Identify which cell holds the provided text, then report its (x, y) central coordinate. 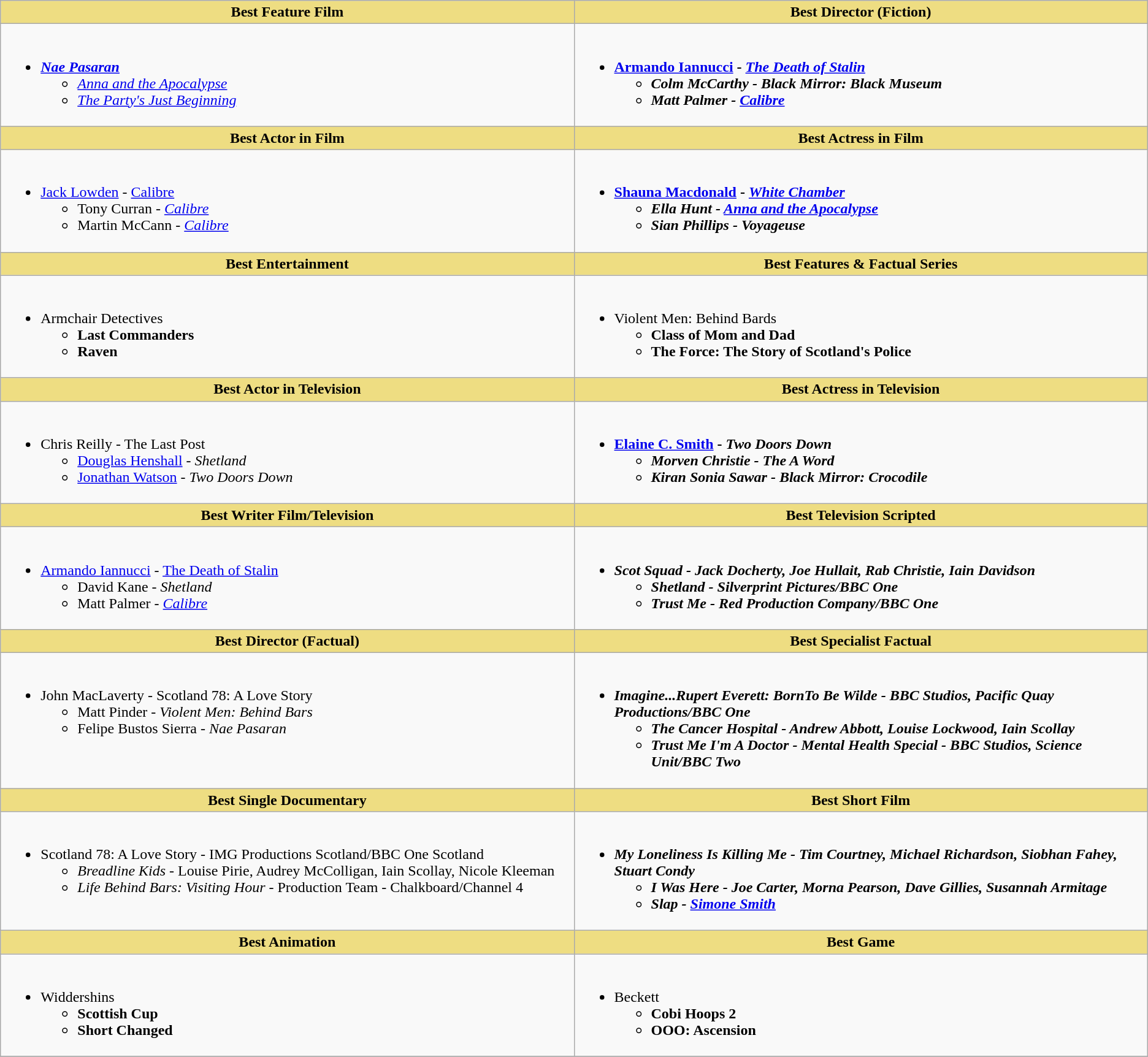
Best Actress in Film (861, 138)
Armando Iannucci - The Death of StalinDavid Kane - ShetlandMatt Palmer - Calibre (287, 578)
WiddershinsScottish CupShort Changed (287, 1005)
Best Writer Film/Television (287, 515)
Best Short Film (861, 800)
Best Features & Factual Series (861, 264)
Best Single Documentary (287, 800)
BeckettCobi Hoops 2OOO: Ascension (861, 1005)
Armando Iannucci - The Death of StalinColm McCarthy - Black Mirror: Black MuseumMatt Palmer - Calibre (861, 75)
Best Director (Fiction) (861, 12)
Best Actor in Television (287, 389)
Nae PasaranAnna and the ApocalypseThe Party's Just Beginning (287, 75)
Best Game (861, 942)
Best Feature Film (287, 12)
Best Entertainment (287, 264)
Jack Lowden - CalibreTony Curran - CalibreMartin McCann - Calibre (287, 201)
Best Director (Factual) (287, 641)
Armchair DetectivesLast CommandersRaven (287, 326)
Best Television Scripted (861, 515)
Scot Squad - Jack Docherty, Joe Hullait, Rab Christie, Iain DavidsonShetland - Silverprint Pictures/BBC OneTrust Me - Red Production Company/BBC One (861, 578)
Best Specialist Factual (861, 641)
Best Actor in Film (287, 138)
Violent Men: Behind BardsClass of Mom and DadThe Force: The Story of Scotland's Police (861, 326)
Shauna Macdonald - White ChamberElla Hunt - Anna and the ApocalypseSian Phillips - Voyageuse (861, 201)
John MacLaverty - Scotland 78: A Love StoryMatt Pinder - Violent Men: Behind BarsFelipe Bustos Sierra - Nae Pasaran (287, 720)
Chris Reilly - The Last PostDouglas Henshall - ShetlandJonathan Watson - Two Doors Down (287, 452)
Best Animation (287, 942)
Best Actress in Television (861, 389)
Elaine C. Smith - Two Doors DownMorven Christie - The A WordKiran Sonia Sawar - Black Mirror: Crocodile (861, 452)
